Output the [X, Y] coordinate of the center of the cell containing the given text.  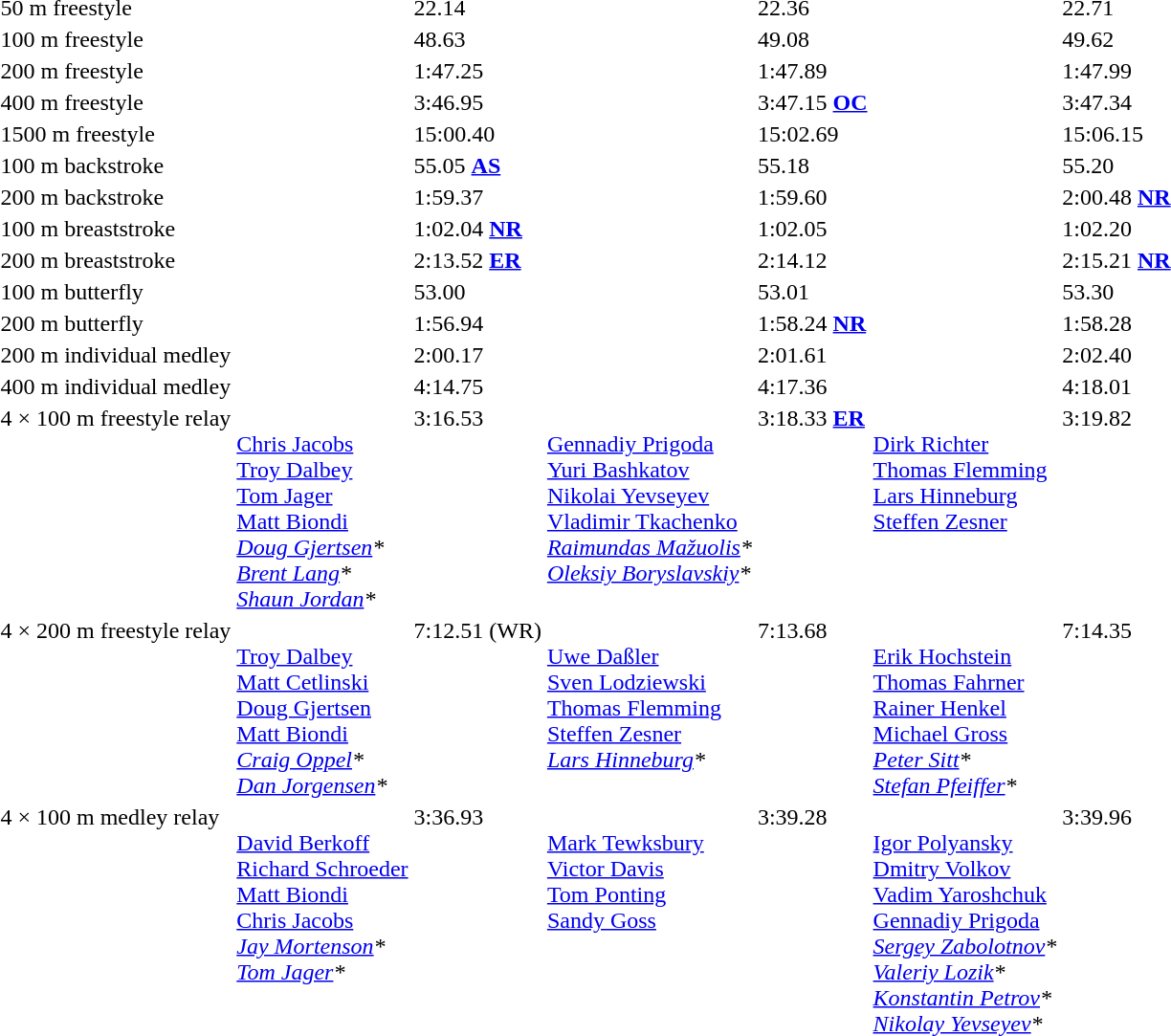
1:58.24 NR [812, 323]
Erik Hochstein Thomas Fahrner Rainer Henkel Michael Gross Peter Sitt* Stefan Pfeiffer* [964, 708]
1:02.05 [812, 229]
3:47.15 OC [812, 102]
4:17.36 [812, 386]
2:01.61 [812, 355]
Troy Dalbey Matt Cetlinski Doug Gjertsen Matt Biondi Craig Oppel* Dan Jorgensen* [322, 708]
49.08 [812, 39]
1:47.89 [812, 71]
3:18.33 ER [812, 509]
2:00.17 [477, 355]
Dirk Richter Thomas Flemming Lars Hinneburg Steffen Zesner [964, 509]
7:13.68 [812, 708]
3:16.53 [477, 509]
1:56.94 [477, 323]
4:14.75 [477, 386]
Chris Jacobs Troy Dalbey Tom Jager Matt Biondi Doug Gjertsen* Brent Lang* Shaun Jordan* [322, 509]
1:02.04 NR [477, 229]
2:13.52 ER [477, 260]
53.00 [477, 292]
48.63 [477, 39]
2:14.12 [812, 260]
55.18 [812, 165]
1:47.25 [477, 71]
7:12.51 (WR) [477, 708]
Gennadiy Prigoda Yuri Bashkatov Nikolai Yevseyev Vladimir Tkachenko Raimundas Mažuolis* Oleksiy Boryslavskiy* [649, 509]
1:59.37 [477, 197]
55.05 AS [477, 165]
3:46.95 [477, 102]
1:59.60 [812, 197]
15:00.40 [477, 134]
Uwe Daßler Sven Lodziewski Thomas Flemming Steffen Zesner Lars Hinneburg* [649, 708]
15:02.69 [812, 134]
53.01 [812, 292]
